For the text-containing cell, return its midpoint in [X, Y] coordinate format. 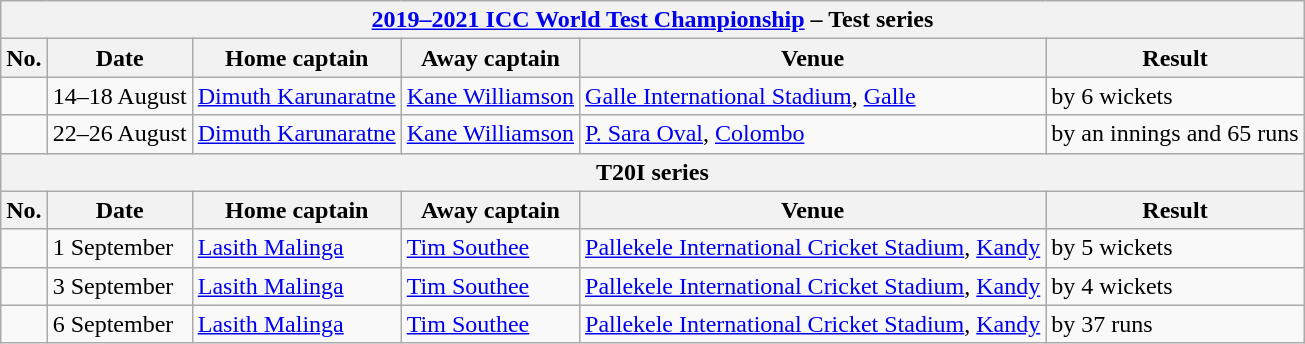
Galle International Stadium, Galle [813, 96]
22–26 August [120, 134]
P. Sara Oval, Colombo [813, 134]
by an innings and 65 runs [1175, 134]
by 4 wickets [1175, 286]
2019–2021 ICC World Test Championship – Test series [652, 20]
by 6 wickets [1175, 96]
T20I series [652, 172]
by 5 wickets [1175, 248]
6 September [120, 324]
1 September [120, 248]
14–18 August [120, 96]
3 September [120, 286]
by 37 runs [1175, 324]
